Detect which cell encompasses the target text, then output its (X, Y) center coordinate. 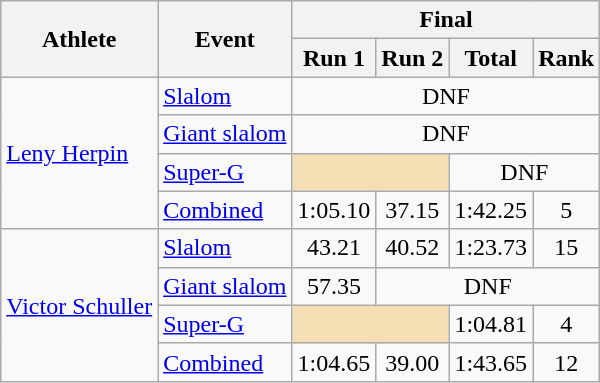
1:04.81 (491, 324)
1:23.73 (491, 248)
Run 1 (334, 58)
40.52 (412, 248)
1:42.25 (491, 210)
43.21 (334, 248)
57.35 (334, 286)
Athlete (80, 39)
Rank (566, 58)
1:43.65 (491, 362)
39.00 (412, 362)
Total (491, 58)
Final (446, 20)
4 (566, 324)
Leny Herpin (80, 153)
1:05.10 (334, 210)
Victor Schuller (80, 305)
Run 2 (412, 58)
1:04.65 (334, 362)
37.15 (412, 210)
Event (225, 39)
12 (566, 362)
5 (566, 210)
15 (566, 248)
